Output the (X, Y) coordinate of the center of the cell containing the given text.  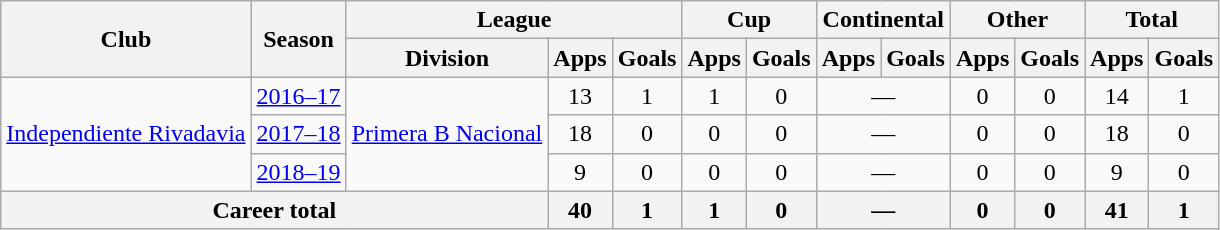
Cup (749, 20)
41 (1117, 210)
League (514, 20)
Total (1152, 20)
Season (298, 39)
2016–17 (298, 96)
Division (447, 58)
13 (580, 96)
14 (1117, 96)
40 (580, 210)
Career total (274, 210)
2018–19 (298, 172)
Other (1017, 20)
Continental (883, 20)
Primera B Nacional (447, 134)
Independiente Rivadavia (126, 134)
2017–18 (298, 134)
Club (126, 39)
